Return the (x, y) coordinate for the center point of the cell that contains the specified text.  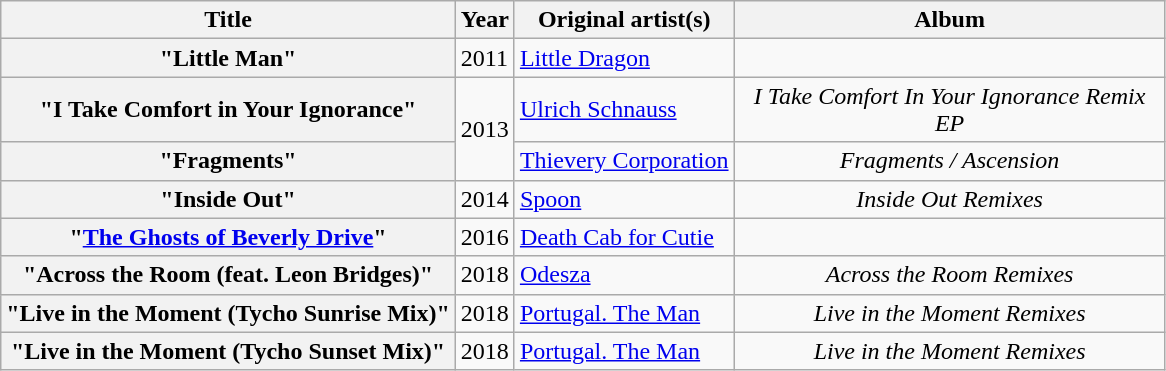
"Inside Out" (228, 199)
"Across the Room (feat. Leon Bridges)" (228, 275)
Spoon (624, 199)
"Fragments" (228, 161)
Fragments / Ascension (950, 161)
Album (950, 20)
Original artist(s) (624, 20)
2011 (484, 58)
"The Ghosts of Beverly Drive" (228, 237)
Odesza (624, 275)
Inside Out Remixes (950, 199)
Death Cab for Cutie (624, 237)
"I Take Comfort in Your Ignorance" (228, 110)
Year (484, 20)
Across the Room Remixes (950, 275)
Little Dragon (624, 58)
2013 (484, 128)
2016 (484, 237)
2014 (484, 199)
I Take Comfort In Your Ignorance Remix EP (950, 110)
"Live in the Moment (Tycho Sunset Mix)" (228, 351)
Title (228, 20)
"Live in the Moment (Tycho Sunrise Mix)" (228, 313)
Thievery Corporation (624, 161)
Ulrich Schnauss (624, 110)
"Little Man" (228, 58)
